Extract the (x, y) coordinate from the center of the cell holding the provided text.  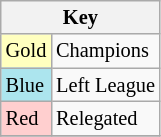
Relegated (106, 118)
Left League (106, 85)
Gold (26, 51)
Champions (106, 51)
Blue (26, 85)
Red (26, 118)
Key (80, 17)
